Scan for the cell matching the given text and deliver its (x, y) coordinate at center. 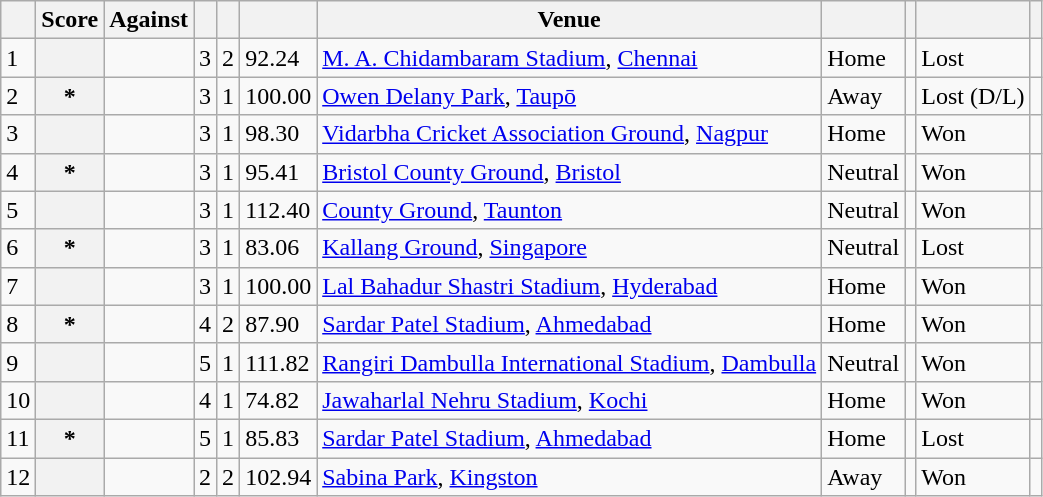
Lost (D/L) (973, 96)
111.82 (278, 362)
9 (18, 362)
Venue (570, 20)
112.40 (278, 210)
12 (18, 477)
Against (149, 20)
M. A. Chidambaram Stadium, Chennai (570, 58)
11 (18, 438)
Owen Delany Park, Taupō (570, 96)
Lal Bahadur Shastri Stadium, Hyderabad (570, 286)
Jawaharlal Nehru Stadium, Kochi (570, 400)
Score (70, 20)
98.30 (278, 134)
7 (18, 286)
8 (18, 324)
Vidarbha Cricket Association Ground, Nagpur (570, 134)
6 (18, 248)
95.41 (278, 172)
Sabina Park, Kingston (570, 477)
83.06 (278, 248)
Rangiri Dambulla International Stadium, Dambulla (570, 362)
102.94 (278, 477)
87.90 (278, 324)
Kallang Ground, Singapore (570, 248)
10 (18, 400)
74.82 (278, 400)
Bristol County Ground, Bristol (570, 172)
County Ground, Taunton (570, 210)
85.83 (278, 438)
92.24 (278, 58)
